Find where the given text appears and provide that cell's center as [x, y] coordinate. 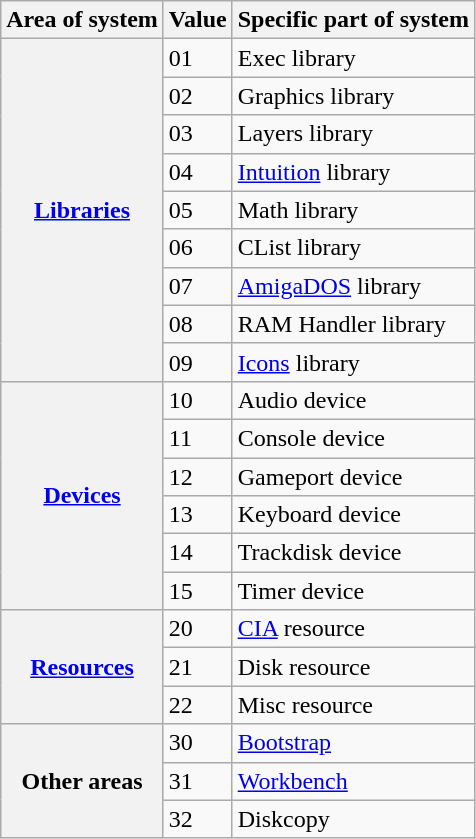
05 [198, 210]
Keyboard device [353, 515]
14 [198, 553]
12 [198, 477]
Console device [353, 438]
CIA resource [353, 629]
31 [198, 781]
Diskcopy [353, 819]
Trackdisk device [353, 553]
07 [198, 286]
06 [198, 248]
Libraries [82, 210]
22 [198, 705]
Bootstrap [353, 743]
04 [198, 172]
Workbench [353, 781]
10 [198, 400]
15 [198, 591]
30 [198, 743]
Audio device [353, 400]
Value [198, 20]
Specific part of system [353, 20]
Other areas [82, 781]
Exec library [353, 58]
Disk resource [353, 667]
20 [198, 629]
Icons library [353, 362]
CList library [353, 248]
03 [198, 134]
RAM Handler library [353, 324]
01 [198, 58]
Devices [82, 495]
Resources [82, 667]
AmigaDOS library [353, 286]
Area of system [82, 20]
Math library [353, 210]
13 [198, 515]
32 [198, 819]
02 [198, 96]
09 [198, 362]
Layers library [353, 134]
08 [198, 324]
Misc resource [353, 705]
Timer device [353, 591]
Graphics library [353, 96]
Gameport device [353, 477]
21 [198, 667]
Intuition library [353, 172]
11 [198, 438]
